Detect which cell encompasses the target text, then output its [X, Y] center coordinate. 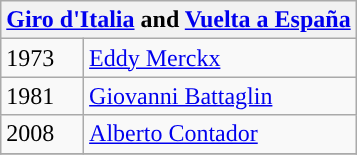
1973 [42, 58]
2008 [42, 134]
Giovanni Battaglin [220, 96]
1981 [42, 96]
Eddy Merckx [220, 58]
Giro d'Italia and Vuelta a España [178, 20]
Alberto Contador [220, 134]
